Capture the cell that displays the provided text and extract its [X, Y] central coordinate. 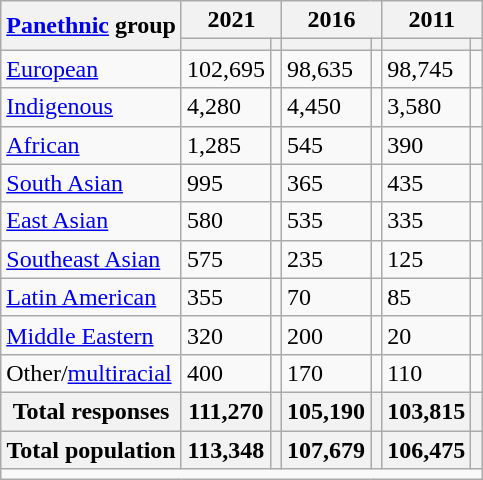
Latin American [92, 297]
Southeast Asian [92, 259]
105,190 [326, 411]
113,348 [226, 449]
Total population [92, 449]
575 [226, 259]
390 [426, 145]
Indigenous [92, 107]
235 [326, 259]
2011 [432, 20]
335 [426, 221]
2021 [231, 20]
355 [226, 297]
African [92, 145]
125 [426, 259]
Panethnic group [92, 26]
East Asian [92, 221]
20 [426, 335]
400 [226, 373]
545 [326, 145]
1,285 [226, 145]
435 [426, 183]
995 [226, 183]
South Asian [92, 183]
110 [426, 373]
535 [326, 221]
107,679 [326, 449]
98,745 [426, 69]
70 [326, 297]
Total responses [92, 411]
3,580 [426, 107]
4,280 [226, 107]
106,475 [426, 449]
102,695 [226, 69]
200 [326, 335]
European [92, 69]
111,270 [226, 411]
365 [326, 183]
Middle Eastern [92, 335]
98,635 [326, 69]
103,815 [426, 411]
2016 [332, 20]
170 [326, 373]
4,450 [326, 107]
85 [426, 297]
320 [226, 335]
Other/multiracial [92, 373]
580 [226, 221]
